Scan for the cell matching the given text and deliver its (x, y) coordinate at center. 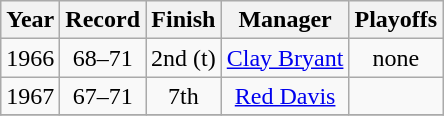
none (396, 58)
1966 (30, 58)
Record (103, 20)
2nd (t) (184, 58)
68–71 (103, 58)
Manager (285, 20)
7th (184, 96)
Year (30, 20)
67–71 (103, 96)
Clay Bryant (285, 58)
Playoffs (396, 20)
Finish (184, 20)
1967 (30, 96)
Red Davis (285, 96)
